Output the (x, y) coordinate of the center of the cell containing the given text.  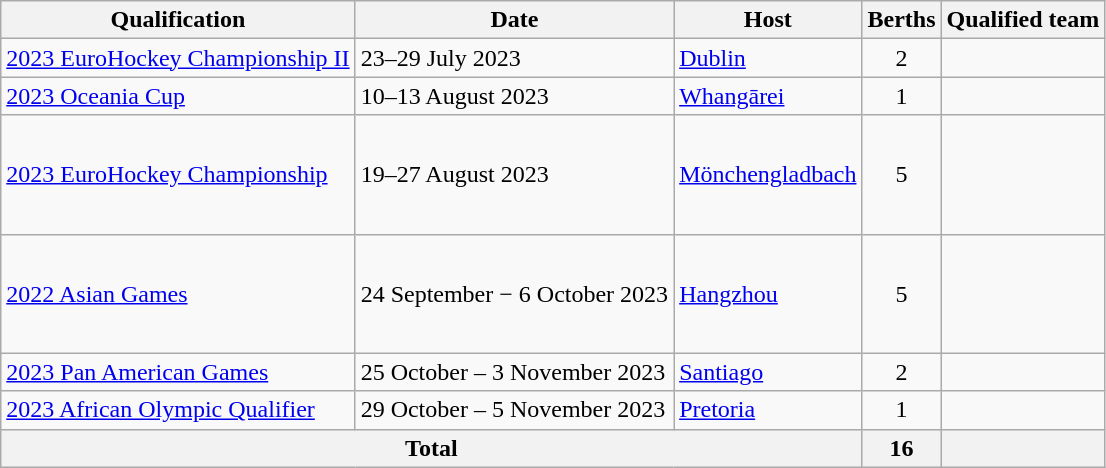
19–27 August 2023 (514, 174)
Santiago (768, 372)
Mönchengladbach (768, 174)
Host (768, 20)
Whangārei (768, 96)
2023 EuroHockey Championship (178, 174)
2023 Pan American Games (178, 372)
29 October – 5 November 2023 (514, 410)
2022 Asian Games (178, 294)
Total (432, 448)
2023 Oceania Cup (178, 96)
Qualification (178, 20)
Pretoria (768, 410)
Hangzhou (768, 294)
Berths (902, 20)
Date (514, 20)
25 October – 3 November 2023 (514, 372)
24 September − 6 October 2023 (514, 294)
Qualified team (1023, 20)
Dublin (768, 58)
16 (902, 448)
2023 EuroHockey Championship II (178, 58)
2023 African Olympic Qualifier (178, 410)
10–13 August 2023 (514, 96)
23–29 July 2023 (514, 58)
